Detect which cell encompasses the target text, then output its (x, y) center coordinate. 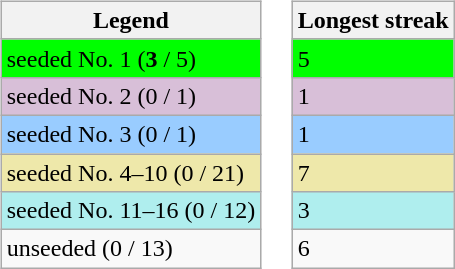
seeded No. 11–16 (0 / 12) (130, 211)
6 (373, 249)
7 (373, 173)
seeded No. 1 (3 / 5) (130, 58)
seeded No. 3 (0 / 1) (130, 134)
seeded No. 2 (0 / 1) (130, 96)
Legend (130, 20)
Longest streak (373, 20)
3 (373, 211)
seeded No. 4–10 (0 / 21) (130, 173)
5 (373, 58)
unseeded (0 / 13) (130, 249)
